For the text-containing cell, return its midpoint in [x, y] coordinate format. 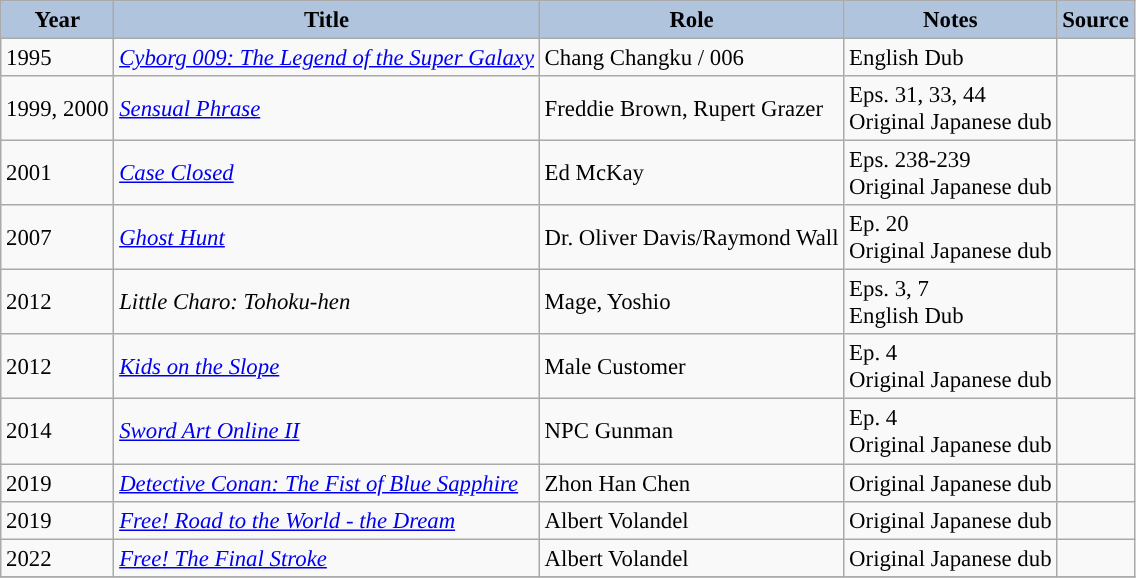
NPC Gunman [691, 432]
Chang Changku / 006 [691, 58]
Sword Art Online II [326, 432]
Kids on the Slope [326, 366]
Source [1096, 20]
Ep. 20 Original Japanese dub [950, 238]
Year [58, 20]
Ed McKay [691, 174]
2001 [58, 174]
Free! Road to the World - the Dream [326, 520]
Eps. 3, 7English Dub [950, 302]
Zhon Han Chen [691, 483]
Little Charo: Tohoku-hen [326, 302]
Title [326, 20]
Ghost Hunt [326, 238]
Case Closed [326, 174]
2022 [58, 558]
Free! The Final Stroke [326, 558]
Male Customer [691, 366]
Detective Conan: The Fist of Blue Sapphire [326, 483]
Cyborg 009: The Legend of the Super Galaxy [326, 58]
Eps. 238-239 Original Japanese dub [950, 174]
1995 [58, 58]
Role [691, 20]
Sensual Phrase [326, 108]
Dr. Oliver Davis/Raymond Wall [691, 238]
1999, 2000 [58, 108]
Freddie Brown, Rupert Grazer [691, 108]
2014 [58, 432]
2007 [58, 238]
Eps. 31, 33, 44Original Japanese dub [950, 108]
Notes [950, 20]
Mage, Yoshio [691, 302]
English Dub [950, 58]
